Output the [X, Y] coordinate of the center of the cell containing the given text.  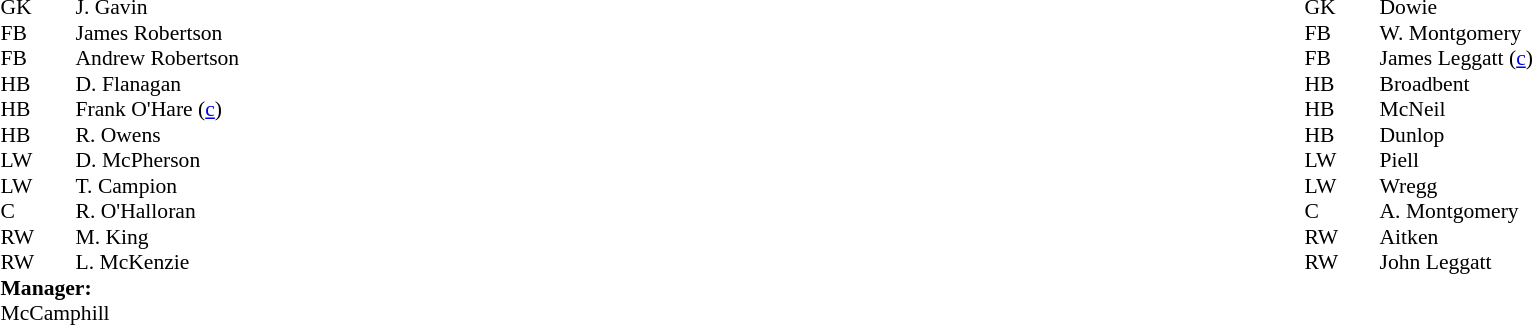
R. Owens [158, 135]
James Robertson [158, 33]
D. Flanagan [158, 84]
Frank O'Hare (c) [158, 109]
L. McKenzie [158, 263]
R. O'Halloran [158, 211]
Andrew Robertson [158, 59]
T. Campion [158, 186]
M. King [158, 237]
D. McPherson [158, 161]
Manager: [120, 288]
